Scan for the cell matching the given text and deliver its (x, y) coordinate at center. 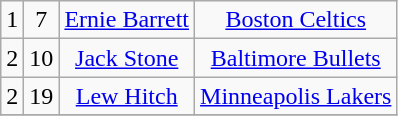
Ernie Barrett (127, 20)
Lew Hitch (127, 96)
Boston Celtics (296, 20)
Minneapolis Lakers (296, 96)
Baltimore Bullets (296, 58)
7 (42, 20)
1 (12, 20)
10 (42, 58)
19 (42, 96)
Jack Stone (127, 58)
